Scan for the cell matching the given text and deliver its (x, y) coordinate at center. 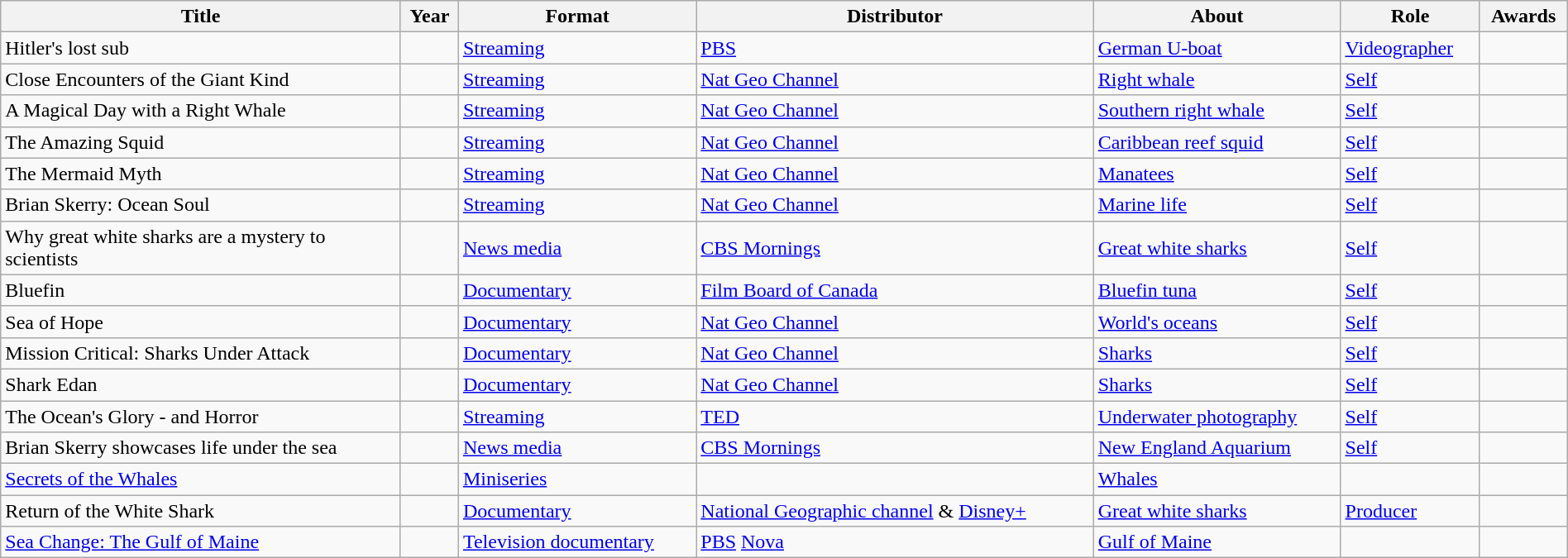
Miniseries (577, 479)
Producer (1410, 511)
Sea of Hope (201, 322)
Return of the White Shark (201, 511)
Role (1410, 17)
A Magical Day with a Right Whale (201, 111)
Sea Change: The Gulf of Maine (201, 542)
Hitler's lost sub (201, 48)
German U-boat (1217, 48)
Television documentary (577, 542)
Mission Critical: Sharks Under Attack (201, 353)
Why great white sharks are a mystery to scientists (201, 248)
New England Aquarium (1217, 448)
Caribbean reef squid (1217, 142)
National Geographic channel & Disney+ (895, 511)
Southern right whale (1217, 111)
PBS Nova (895, 542)
The Amazing Squid (201, 142)
The Mermaid Myth (201, 174)
Title (201, 17)
World's oceans (1217, 322)
Year (429, 17)
Format (577, 17)
Videographer (1410, 48)
The Ocean's Glory - and Horror (201, 416)
Brian Skerry: Ocean Soul (201, 205)
Marine life (1217, 205)
Distributor (895, 17)
Bluefin tuna (1217, 290)
TED (895, 416)
Manatees (1217, 174)
Awards (1523, 17)
Whales (1217, 479)
Close Encounters of the Giant Kind (201, 79)
Secrets of the Whales (201, 479)
Right whale (1217, 79)
About (1217, 17)
Underwater photography (1217, 416)
PBS (895, 48)
Bluefin (201, 290)
Shark Edan (201, 384)
Film Board of Canada (895, 290)
Brian Skerry showcases life under the sea (201, 448)
Gulf of Maine (1217, 542)
